Return (x, y) of the center of cell containing provided text 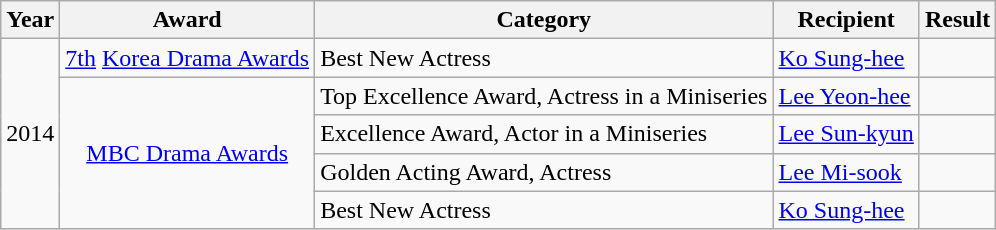
Recipient (846, 20)
Lee Mi-sook (846, 172)
Golden Acting Award, Actress (544, 172)
Lee Sun-kyun (846, 134)
7th Korea Drama Awards (188, 58)
Category (544, 20)
2014 (30, 134)
MBC Drama Awards (188, 153)
Top Excellence Award, Actress in a Miniseries (544, 96)
Year (30, 20)
Result (957, 20)
Lee Yeon-hee (846, 96)
Excellence Award, Actor in a Miniseries (544, 134)
Award (188, 20)
